Return (X, Y) of the center of cell containing provided text 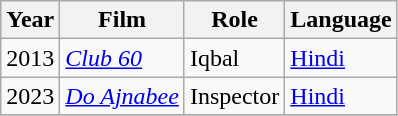
Role (234, 20)
Do Ajnabee (122, 96)
Inspector (234, 96)
Iqbal (234, 58)
2013 (30, 58)
Language (341, 20)
Club 60 (122, 58)
2023 (30, 96)
Year (30, 20)
Film (122, 20)
